Detect which cell encompasses the target text, then output its [X, Y] center coordinate. 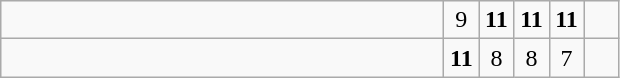
9 [462, 20]
7 [566, 58]
